From the cell containing the given text, extract its center point as [x, y] coordinate. 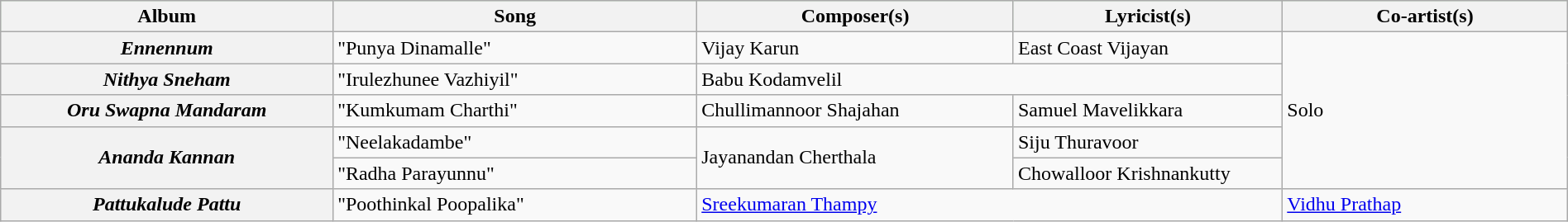
Composer(s) [855, 17]
Lyricist(s) [1148, 17]
Ananda Kannan [167, 158]
Vidhu Prathap [1425, 205]
"Poothinkal Poopalika" [515, 205]
Vijay Karun [855, 48]
Nithya Sneham [167, 79]
Album [167, 17]
Siju Thuravoor [1148, 142]
"Irulezhunee Vazhiyil" [515, 79]
Pattukalude Pattu [167, 205]
Samuel Mavelikkara [1148, 111]
Song [515, 17]
Co-artist(s) [1425, 17]
Solo [1425, 111]
"Radha Parayunnu" [515, 173]
Ennennum [167, 48]
Babu Kodamvelil [990, 79]
"Punya Dinamalle" [515, 48]
Chullimannoor Shajahan [855, 111]
Oru Swapna Mandaram [167, 111]
"Kumkumam Charthi" [515, 111]
Sreekumaran Thampy [990, 205]
Jayanandan Cherthala [855, 158]
East Coast Vijayan [1148, 48]
Chowalloor Krishnankutty [1148, 173]
"Neelakadambe" [515, 142]
